Find where the given text appears and provide that cell's center as (x, y) coordinate. 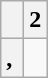
2 (36, 20)
, (12, 58)
